Return (x, y) of the center of cell containing provided text 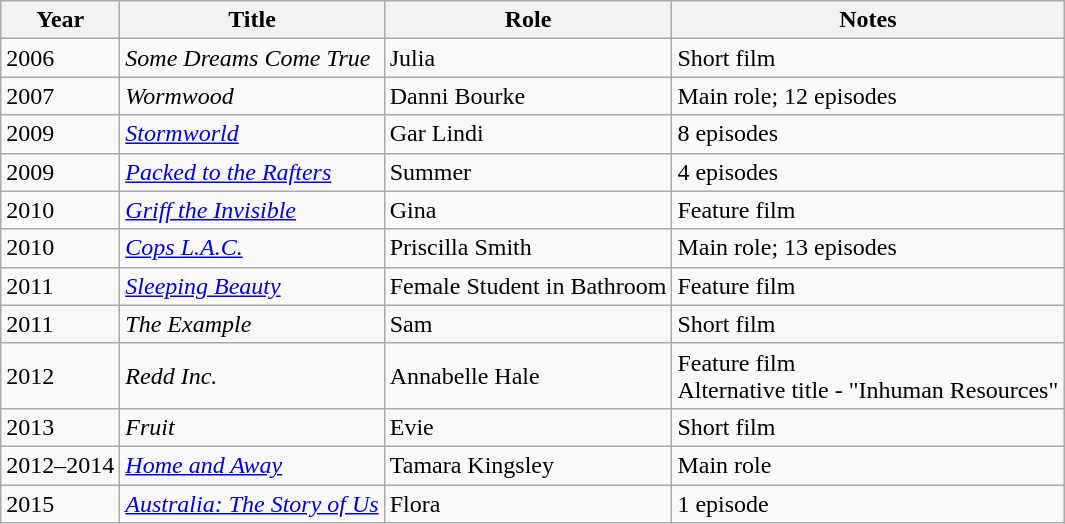
Female Student in Bathroom (528, 286)
Stormworld (252, 134)
2007 (60, 96)
Sam (528, 324)
Australia: The Story of Us (252, 503)
8 episodes (868, 134)
Julia (528, 58)
Annabelle Hale (528, 376)
Packed to the Rafters (252, 172)
Tamara Kingsley (528, 465)
Role (528, 20)
Home and Away (252, 465)
Year (60, 20)
Priscilla Smith (528, 248)
2012 (60, 376)
Griff the Invisible (252, 210)
1 episode (868, 503)
2015 (60, 503)
Wormwood (252, 96)
The Example (252, 324)
Evie (528, 427)
Main role; 12 episodes (868, 96)
Flora (528, 503)
Gar Lindi (528, 134)
Summer (528, 172)
Main role (868, 465)
4 episodes (868, 172)
Fruit (252, 427)
Main role; 13 episodes (868, 248)
Redd Inc. (252, 376)
Danni Bourke (528, 96)
Gina (528, 210)
Cops L.A.C. (252, 248)
Sleeping Beauty (252, 286)
Feature film Alternative title - "Inhuman Resources" (868, 376)
2013 (60, 427)
2006 (60, 58)
Some Dreams Come True (252, 58)
Notes (868, 20)
2012–2014 (60, 465)
Title (252, 20)
